Return (X, Y) of the center of cell containing provided text 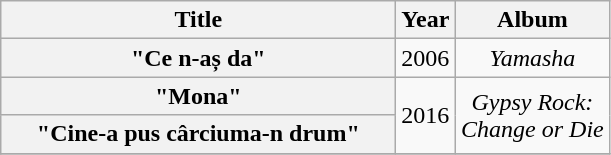
Title (198, 20)
Album (532, 20)
"Ce n-aș da" (198, 58)
2006 (426, 58)
Yamasha (532, 58)
"Mona" (198, 96)
2016 (426, 115)
Gypsy Rock: Change or Die (532, 115)
Year (426, 20)
"Cine-a pus cârciuma-n drum" (198, 134)
